Locate the cell with the specified text and output its (x, y) center coordinate. 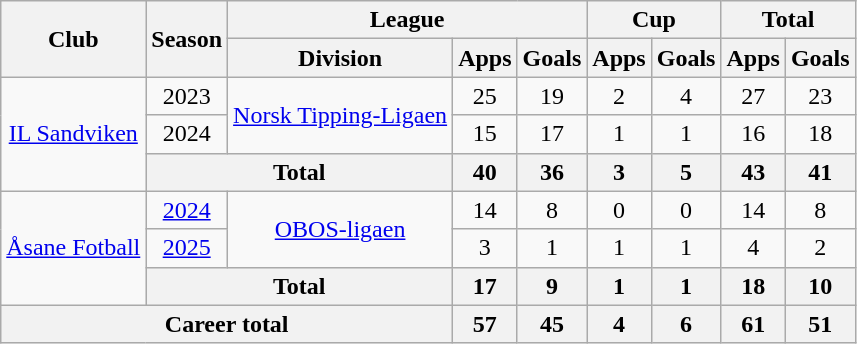
2025 (187, 248)
2023 (187, 96)
15 (485, 134)
51 (820, 324)
36 (552, 172)
Cup (654, 20)
23 (820, 96)
61 (753, 324)
Division (340, 58)
16 (753, 134)
40 (485, 172)
25 (485, 96)
43 (753, 172)
6 (686, 324)
57 (485, 324)
League (408, 20)
9 (552, 286)
Club (74, 39)
Career total (227, 324)
45 (552, 324)
IL Sandviken (74, 134)
19 (552, 96)
41 (820, 172)
27 (753, 96)
Åsane Fotball (74, 248)
Season (187, 39)
OBOS-ligaen (340, 229)
Norsk Tipping-Ligaen (340, 115)
5 (686, 172)
10 (820, 286)
